From the cell containing the given text, extract its center point as (x, y) coordinate. 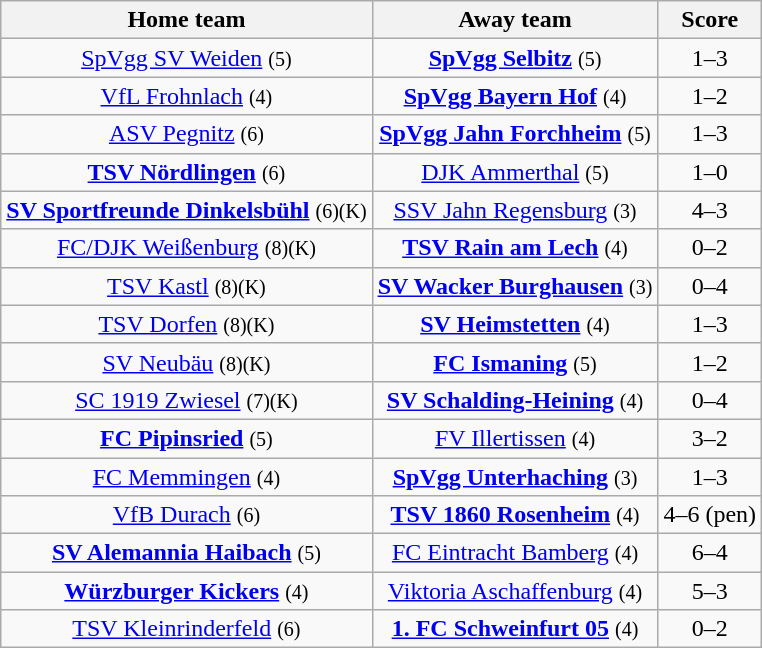
SV Sportfreunde Dinkelsbühl (6)(K) (186, 210)
SC 1919 Zwiesel (7)(K) (186, 400)
TSV Kastl (8)(K) (186, 286)
Viktoria Aschaffenburg (4) (515, 591)
FC Pipinsried (5) (186, 438)
FC/DJK Weißenburg (8)(K) (186, 248)
1–0 (710, 172)
TSV 1860 Rosenheim (4) (515, 515)
VfL Frohnlach (4) (186, 96)
5–3 (710, 591)
Home team (186, 20)
3–2 (710, 438)
FC Ismaning (5) (515, 362)
1. FC Schweinfurt 05 (4) (515, 629)
SpVgg SV Weiden (5) (186, 58)
4–3 (710, 210)
Away team (515, 20)
6–4 (710, 553)
FC Eintracht Bamberg (4) (515, 553)
SV Alemannia Haibach (5) (186, 553)
SSV Jahn Regensburg (3) (515, 210)
FV Illertissen (4) (515, 438)
VfB Durach (6) (186, 515)
SV Heimstetten (4) (515, 324)
Würzburger Kickers (4) (186, 591)
SV Wacker Burghausen (3) (515, 286)
SpVgg Jahn Forchheim (5) (515, 134)
TSV Rain am Lech (4) (515, 248)
TSV Nördlingen (6) (186, 172)
4–6 (pen) (710, 515)
ASV Pegnitz (6) (186, 134)
DJK Ammerthal (5) (515, 172)
SpVgg Unterhaching (3) (515, 477)
SV Schalding-Heining (4) (515, 400)
TSV Kleinrinderfeld (6) (186, 629)
SpVgg Bayern Hof (4) (515, 96)
SV Neubäu (8)(K) (186, 362)
SpVgg Selbitz (5) (515, 58)
TSV Dorfen (8)(K) (186, 324)
FC Memmingen (4) (186, 477)
Score (710, 20)
